Return the (X, Y) coordinate for the center point of the cell that contains the specified text.  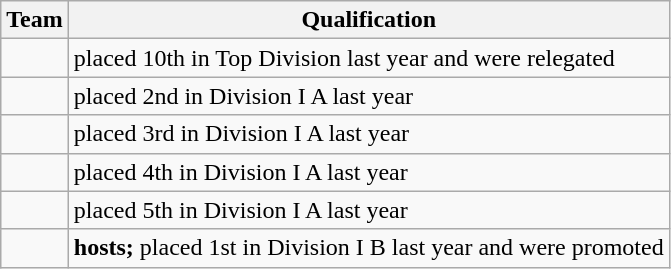
Qualification (368, 20)
placed 3rd in Division I A last year (368, 134)
hosts; placed 1st in Division I B last year and were promoted (368, 248)
placed 2nd in Division I A last year (368, 96)
placed 5th in Division I A last year (368, 210)
placed 4th in Division I A last year (368, 172)
Team (35, 20)
placed 10th in Top Division last year and were relegated (368, 58)
